Return (x, y) of the center of cell containing provided text 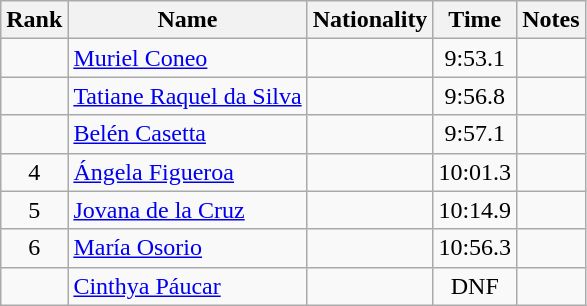
DNF (475, 286)
Belén Casetta (188, 134)
Nationality (370, 20)
Ángela Figueroa (188, 172)
Rank (34, 20)
9:53.1 (475, 58)
10:01.3 (475, 172)
Tatiane Raquel da Silva (188, 96)
6 (34, 248)
4 (34, 172)
Jovana de la Cruz (188, 210)
10:14.9 (475, 210)
Name (188, 20)
Cinthya Páucar (188, 286)
María Osorio (188, 248)
Muriel Coneo (188, 58)
9:56.8 (475, 96)
Notes (551, 20)
9:57.1 (475, 134)
5 (34, 210)
10:56.3 (475, 248)
Time (475, 20)
